Locate the cell with the specified text and output its [x, y] center coordinate. 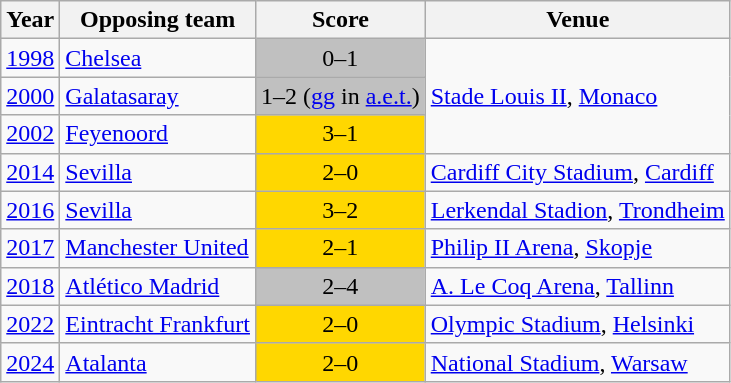
Atlético Madrid [158, 286]
Philip II Arena, Skopje [578, 248]
Eintracht Frankfurt [158, 324]
0–1 [340, 58]
Venue [578, 20]
Galatasaray [158, 96]
Chelsea [158, 58]
2–1 [340, 248]
Opposing team [158, 20]
2002 [30, 134]
Cardiff City Stadium, Cardiff [578, 172]
2017 [30, 248]
2018 [30, 286]
Atalanta [158, 362]
Year [30, 20]
2022 [30, 324]
2024 [30, 362]
A. Le Coq Arena, Tallinn [578, 286]
2016 [30, 210]
Feyenoord [158, 134]
3–1 [340, 134]
Lerkendal Stadion, Trondheim [578, 210]
National Stadium, Warsaw [578, 362]
Olympic Stadium, Helsinki [578, 324]
Score [340, 20]
Stade Louis II, Monaco [578, 96]
1–2 (gg in a.e.t.) [340, 96]
3–2 [340, 210]
1998 [30, 58]
2–4 [340, 286]
Manchester United [158, 248]
2000 [30, 96]
2014 [30, 172]
